Capture the cell that displays the provided text and extract its (x, y) central coordinate. 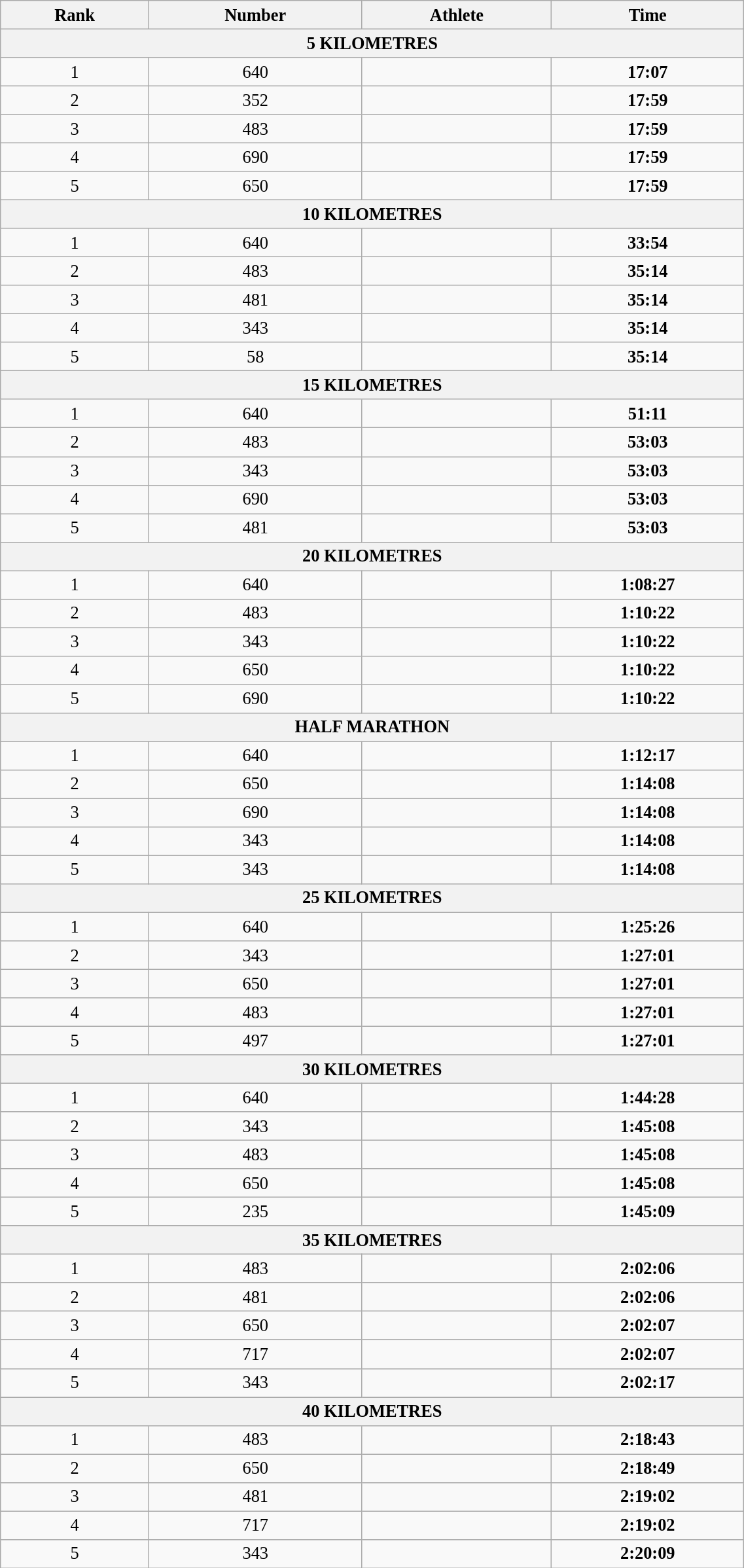
2:20:09 (648, 1554)
Rank (75, 14)
2:18:49 (648, 1468)
Number (255, 14)
1:12:17 (648, 756)
40 KILOMETRES (372, 1411)
33:54 (648, 243)
352 (255, 100)
497 (255, 1041)
1:44:28 (648, 1097)
5 KILOMETRES (372, 43)
HALF MARATHON (372, 727)
1:45:09 (648, 1211)
Time (648, 14)
17:07 (648, 71)
10 KILOMETRES (372, 214)
20 KILOMETRES (372, 556)
2:18:43 (648, 1440)
35 KILOMETRES (372, 1240)
1:08:27 (648, 584)
2:02:17 (648, 1383)
25 KILOMETRES (372, 898)
15 KILOMETRES (372, 385)
30 KILOMETRES (372, 1069)
58 (255, 357)
Athlete (457, 14)
1:25:26 (648, 927)
51:11 (648, 414)
235 (255, 1211)
